Capture the cell that displays the provided text and extract its [x, y] central coordinate. 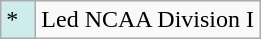
Led NCAA Division I [148, 20]
* [18, 20]
